Output the [x, y] coordinate of the center of the cell containing the given text.  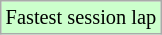
Fastest session lap [81, 17]
